Return (X, Y) of the center of cell containing provided text 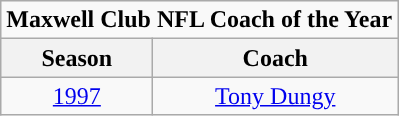
1997 (77, 96)
Season (77, 58)
Tony Dungy (276, 96)
Coach (276, 58)
Maxwell Club NFL Coach of the Year (200, 20)
